Identify which cell holds the provided text, then report its (x, y) central coordinate. 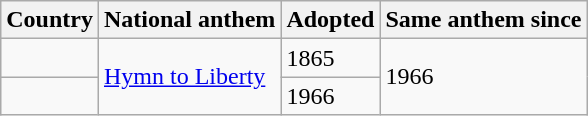
National anthem (189, 20)
1865 (330, 58)
Adopted (330, 20)
Hymn to Liberty (189, 77)
Country (50, 20)
Same anthem since (484, 20)
